Extract the (x, y) coordinate from the center of the cell holding the provided text.  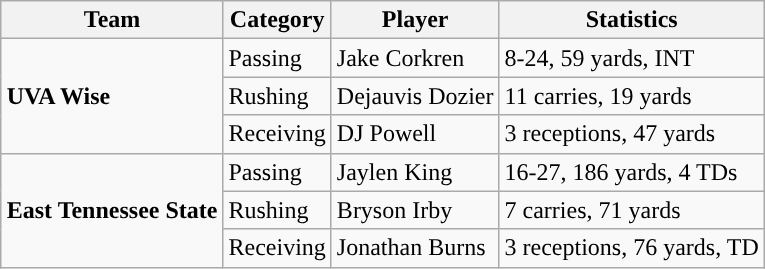
DJ Powell (415, 134)
Dejauvis Dozier (415, 96)
Player (415, 20)
Statistics (632, 20)
Team (112, 20)
Category (277, 20)
3 receptions, 76 yards, TD (632, 248)
Jonathan Burns (415, 248)
16-27, 186 yards, 4 TDs (632, 172)
East Tennessee State (112, 210)
8-24, 59 yards, INT (632, 58)
3 receptions, 47 yards (632, 134)
Jaylen King (415, 172)
7 carries, 71 yards (632, 210)
11 carries, 19 yards (632, 96)
UVA Wise (112, 96)
Bryson Irby (415, 210)
Jake Corkren (415, 58)
